Extract the [X, Y] coordinate from the center of the cell holding the provided text.  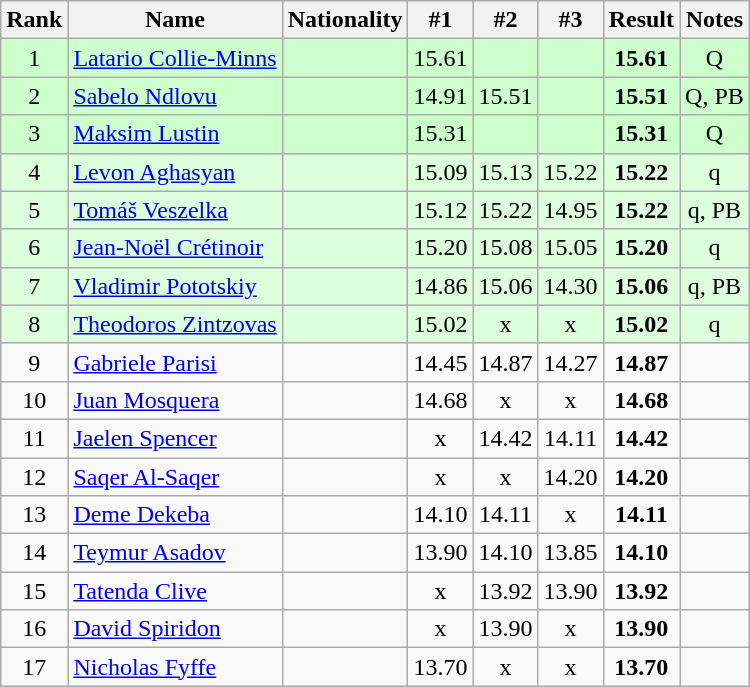
14.27 [570, 362]
14.95 [570, 210]
Tatenda Clive [175, 591]
Teymur Asadov [175, 553]
8 [34, 324]
David Spiridon [175, 629]
Nationality [345, 20]
15.13 [506, 172]
14.91 [440, 96]
Maksim Lustin [175, 134]
Notes [715, 20]
15.12 [440, 210]
13.85 [570, 553]
15 [34, 591]
13 [34, 515]
9 [34, 362]
11 [34, 438]
16 [34, 629]
7 [34, 286]
Tomáš Veszelka [175, 210]
10 [34, 400]
14.86 [440, 286]
Jaelen Spencer [175, 438]
4 [34, 172]
Vladimir Pototskiy [175, 286]
5 [34, 210]
14.45 [440, 362]
Levon Aghasyan [175, 172]
Juan Mosquera [175, 400]
15.05 [570, 248]
Gabriele Parisi [175, 362]
1 [34, 58]
Sabelo Ndlovu [175, 96]
2 [34, 96]
14 [34, 553]
Result [641, 20]
Nicholas Fyffe [175, 667]
6 [34, 248]
15.08 [506, 248]
Name [175, 20]
Theodoros Zintzovas [175, 324]
#2 [506, 20]
Latario Collie-Minns [175, 58]
15.09 [440, 172]
14.30 [570, 286]
#1 [440, 20]
Deme Dekeba [175, 515]
17 [34, 667]
Q, PB [715, 96]
Saqer Al-Saqer [175, 477]
Jean-Noël Crétinoir [175, 248]
Rank [34, 20]
3 [34, 134]
#3 [570, 20]
12 [34, 477]
